Pinpoint the cell where the given text exists, returning its [x, y] midpoint coordinate. 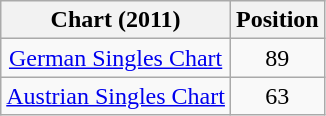
89 [277, 58]
Chart (2011) [116, 20]
63 [277, 96]
Austrian Singles Chart [116, 96]
German Singles Chart [116, 58]
Position [277, 20]
